Extract the [x, y] coordinate from the center of the cell holding the provided text.  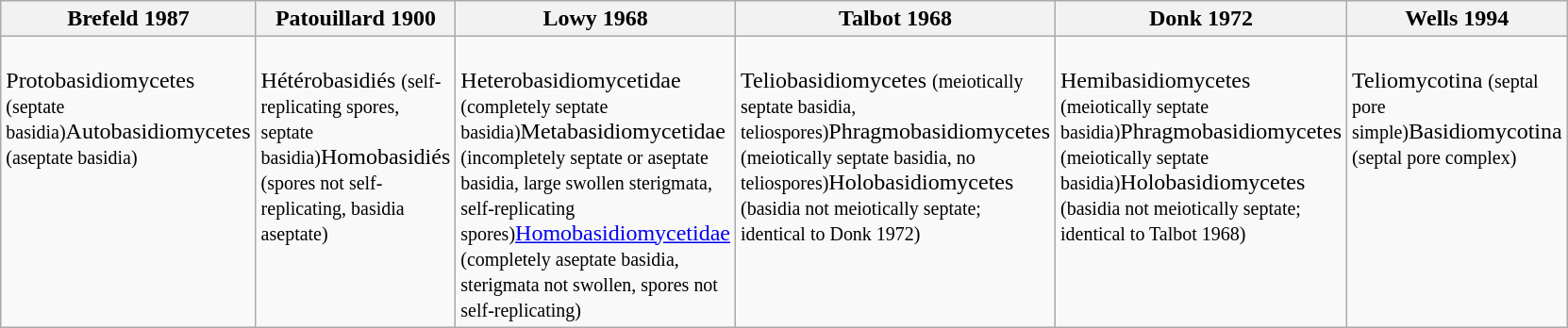
Talbot 1968 [896, 19]
Donk 1972 [1202, 19]
Hétérobasidiés (self-replicating spores, septate basidia)Homobasidiés (spores not self-replicating, basidia aseptate) [356, 182]
Protobasidiomycetes (septate basidia)Autobasidiomycetes (aseptate basidia) [128, 182]
Patouillard 1900 [356, 19]
Brefeld 1987 [128, 19]
Lowy 1968 [596, 19]
Wells 1994 [1458, 19]
Teliomycotina (septal pore simple)Basidiomycotina (septal pore complex) [1458, 182]
